Determine the [X, Y] coordinate at the center of the cell enclosing the given text.  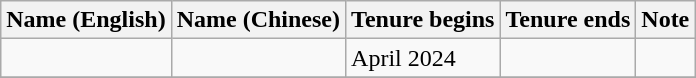
Name (Chinese) [258, 20]
Note [666, 20]
April 2024 [423, 58]
Tenure begins [423, 20]
Name (English) [86, 20]
Tenure ends [568, 20]
